Capture the cell that displays the provided text and extract its (X, Y) central coordinate. 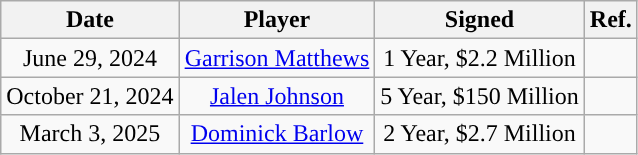
5 Year, $150 Million (480, 96)
Dominick Barlow (277, 134)
Garrison Matthews (277, 58)
June 29, 2024 (90, 58)
1 Year, $2.2 Million (480, 58)
Date (90, 20)
Ref. (610, 20)
March 3, 2025 (90, 134)
2 Year, $2.7 Million (480, 134)
Signed (480, 20)
Player (277, 20)
October 21, 2024 (90, 96)
Jalen Johnson (277, 96)
